Determine the [x, y] coordinate at the center of the cell enclosing the given text.  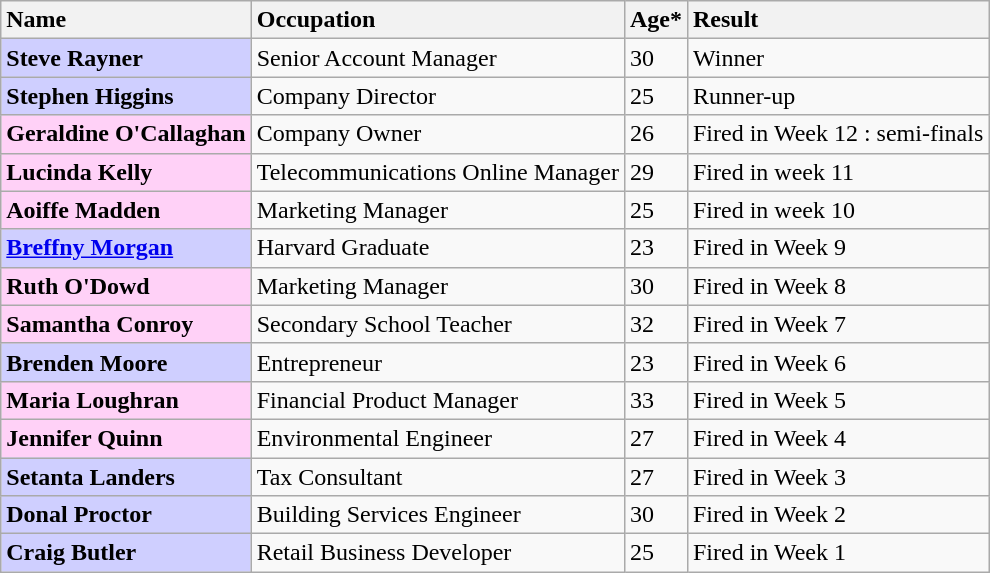
Geraldine O'Callaghan [126, 134]
Senior Account Manager [438, 58]
Fired in Week 9 [838, 248]
Craig Butler [126, 553]
Stephen Higgins [126, 96]
Donal Proctor [126, 515]
Company Director [438, 96]
26 [656, 134]
Fired in Week 5 [838, 400]
Ruth O'Dowd [126, 286]
Breffny Morgan [126, 248]
Telecommunications Online Manager [438, 172]
Fired in Week 12 : semi-finals [838, 134]
Retail Business Developer [438, 553]
Fired in Week 8 [838, 286]
Entrepreneur [438, 362]
Fired in Week 7 [838, 324]
Fired in Week 4 [838, 438]
Fired in Week 2 [838, 515]
Environmental Engineer [438, 438]
Age* [656, 20]
Fired in week 10 [838, 210]
Samantha Conroy [126, 324]
Steve Rayner [126, 58]
Name [126, 20]
Setanta Landers [126, 477]
Financial Product Manager [438, 400]
Runner-up [838, 96]
Lucinda Kelly [126, 172]
Tax Consultant [438, 477]
Building Services Engineer [438, 515]
Fired in Week 3 [838, 477]
Company Owner [438, 134]
Result [838, 20]
Jennifer Quinn [126, 438]
32 [656, 324]
Aoiffe Madden [126, 210]
29 [656, 172]
Winner [838, 58]
Fired in Week 6 [838, 362]
Secondary School Teacher [438, 324]
Maria Loughran [126, 400]
Fired in week 11 [838, 172]
33 [656, 400]
Occupation [438, 20]
Harvard Graduate [438, 248]
Fired in Week 1 [838, 553]
Brenden Moore [126, 362]
